Pinpoint the cell where the given text exists, returning its [x, y] midpoint coordinate. 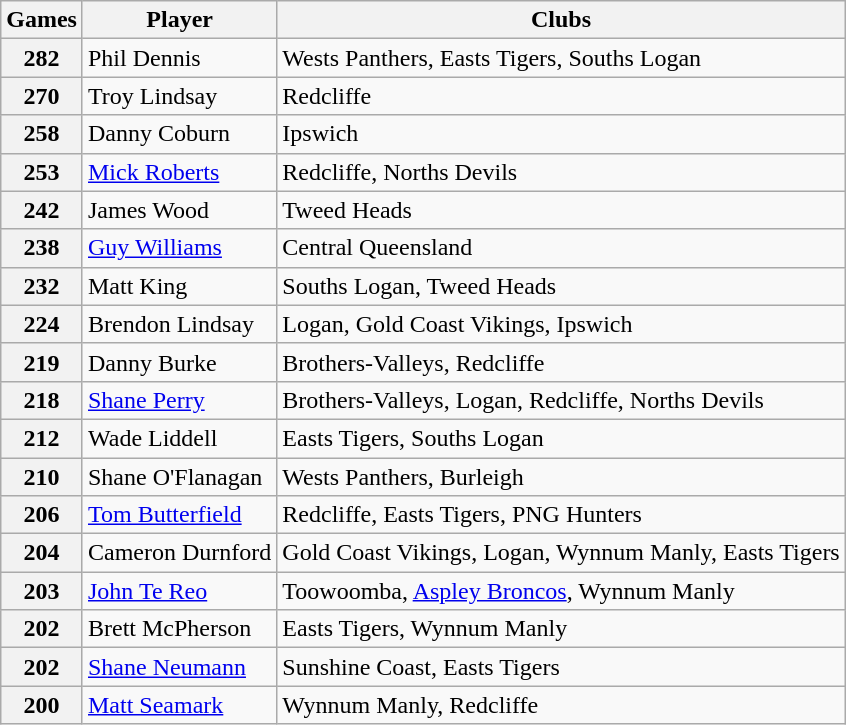
Matt King [179, 286]
Gold Coast Vikings, Logan, Wynnum Manly, Easts Tigers [561, 553]
Player [179, 20]
Logan, Gold Coast Vikings, Ipswich [561, 324]
Easts Tigers, Souths Logan [561, 438]
Clubs [561, 20]
Brothers-Valleys, Redcliffe [561, 362]
219 [42, 362]
James Wood [179, 210]
Brett McPherson [179, 629]
Wade Liddell [179, 438]
282 [42, 58]
203 [42, 591]
270 [42, 96]
218 [42, 400]
Cameron Durnford [179, 553]
Danny Coburn [179, 134]
224 [42, 324]
Guy Williams [179, 248]
Mick Roberts [179, 172]
242 [42, 210]
Tom Butterfield [179, 515]
258 [42, 134]
Brothers-Valleys, Logan, Redcliffe, Norths Devils [561, 400]
238 [42, 248]
Wests Panthers, Burleigh [561, 477]
Danny Burke [179, 362]
Redcliffe, Norths Devils [561, 172]
253 [42, 172]
Sunshine Coast, Easts Tigers [561, 667]
Easts Tigers, Wynnum Manly [561, 629]
Shane O'Flanagan [179, 477]
Shane Neumann [179, 667]
Souths Logan, Tweed Heads [561, 286]
Redcliffe, Easts Tigers, PNG Hunters [561, 515]
Games [42, 20]
Redcliffe [561, 96]
206 [42, 515]
Ipswich [561, 134]
232 [42, 286]
Toowoomba, Aspley Broncos, Wynnum Manly [561, 591]
204 [42, 553]
Shane Perry [179, 400]
John Te Reo [179, 591]
Central Queensland [561, 248]
Tweed Heads [561, 210]
Troy Lindsay [179, 96]
212 [42, 438]
Wests Panthers, Easts Tigers, Souths Logan [561, 58]
210 [42, 477]
200 [42, 705]
Matt Seamark [179, 705]
Wynnum Manly, Redcliffe [561, 705]
Brendon Lindsay [179, 324]
Phil Dennis [179, 58]
